Return the [x, y] coordinate for the center point of the cell that contains the specified text.  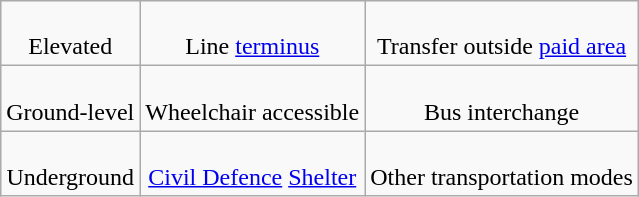
Ground-level [70, 98]
Elevated [70, 34]
Wheelchair accessible [252, 98]
Line terminus [252, 34]
Underground [70, 164]
Bus interchange [502, 98]
Civil Defence Shelter [252, 164]
Transfer outside paid area [502, 34]
Other transportation modes [502, 164]
